Capture the cell that displays the provided text and extract its (x, y) central coordinate. 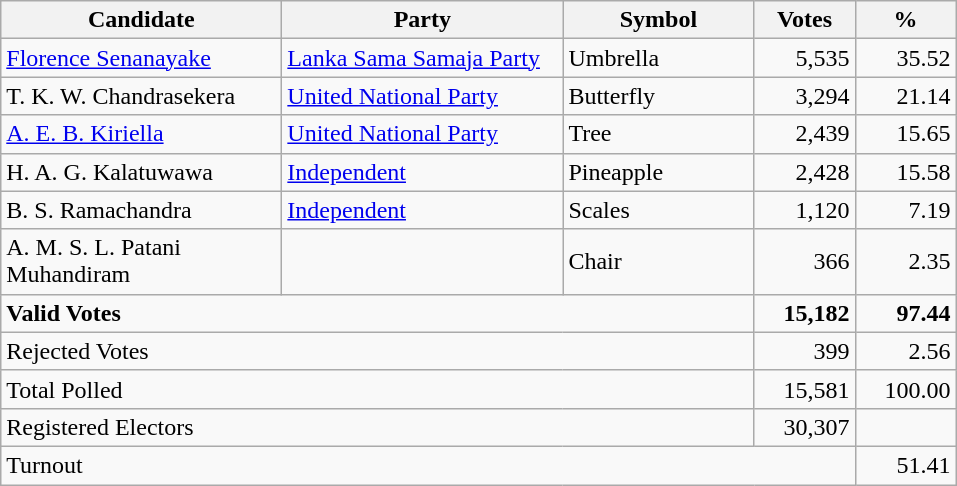
Valid Votes (378, 313)
15.65 (906, 134)
Umbrella (658, 58)
15,182 (804, 313)
Butterfly (658, 96)
366 (804, 262)
21.14 (906, 96)
2,439 (804, 134)
Scales (658, 210)
% (906, 20)
T. K. W. Chandrasekera (142, 96)
97.44 (906, 313)
3,294 (804, 96)
Registered Electors (378, 427)
30,307 (804, 427)
B. S. Ramachandra (142, 210)
H. A. G. Kalatuwawa (142, 172)
Chair (658, 262)
Total Polled (378, 389)
2.56 (906, 351)
Pineapple (658, 172)
51.41 (906, 465)
399 (804, 351)
2.35 (906, 262)
Florence Senanayake (142, 58)
Candidate (142, 20)
5,535 (804, 58)
Rejected Votes (378, 351)
15.58 (906, 172)
Symbol (658, 20)
Lanka Sama Samaja Party (422, 58)
7.19 (906, 210)
35.52 (906, 58)
A. E. B. Kiriella (142, 134)
A. M. S. L. Patani Muhandiram (142, 262)
Turnout (428, 465)
Tree (658, 134)
15,581 (804, 389)
2,428 (804, 172)
Party (422, 20)
1,120 (804, 210)
100.00 (906, 389)
Votes (804, 20)
